Determine the [X, Y] coordinate at the center of the cell enclosing the given text.  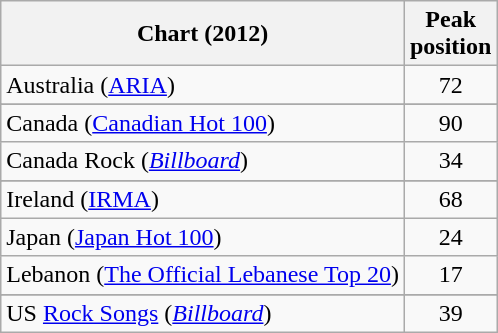
72 [450, 85]
Ireland (IRMA) [203, 199]
17 [450, 275]
Peakposition [450, 34]
Canada (Canadian Hot 100) [203, 123]
39 [450, 313]
Japan (Japan Hot 100) [203, 237]
Canada Rock (Billboard) [203, 161]
34 [450, 161]
US Rock Songs (Billboard) [203, 313]
68 [450, 199]
Lebanon (The Official Lebanese Top 20) [203, 275]
Chart (2012) [203, 34]
Australia (ARIA) [203, 85]
24 [450, 237]
90 [450, 123]
